For the text-containing cell, return its midpoint in [X, Y] coordinate format. 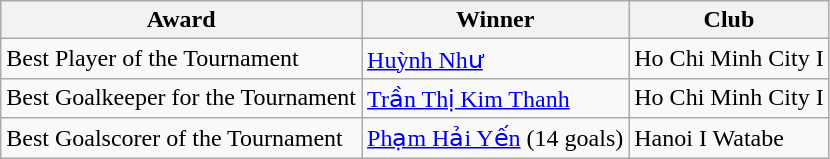
Award [182, 20]
Best Player of the Tournament [182, 59]
Hanoi I Watabe [729, 138]
Winner [496, 20]
Club [729, 20]
Trần Thị Kim Thanh [496, 98]
Best Goalkeeper for the Tournament [182, 98]
Best Goalscorer of the Tournament [182, 138]
Huỳnh Như [496, 59]
Phạm Hải Yến (14 goals) [496, 138]
